Extract the [x, y] coordinate from the center of the cell holding the provided text.  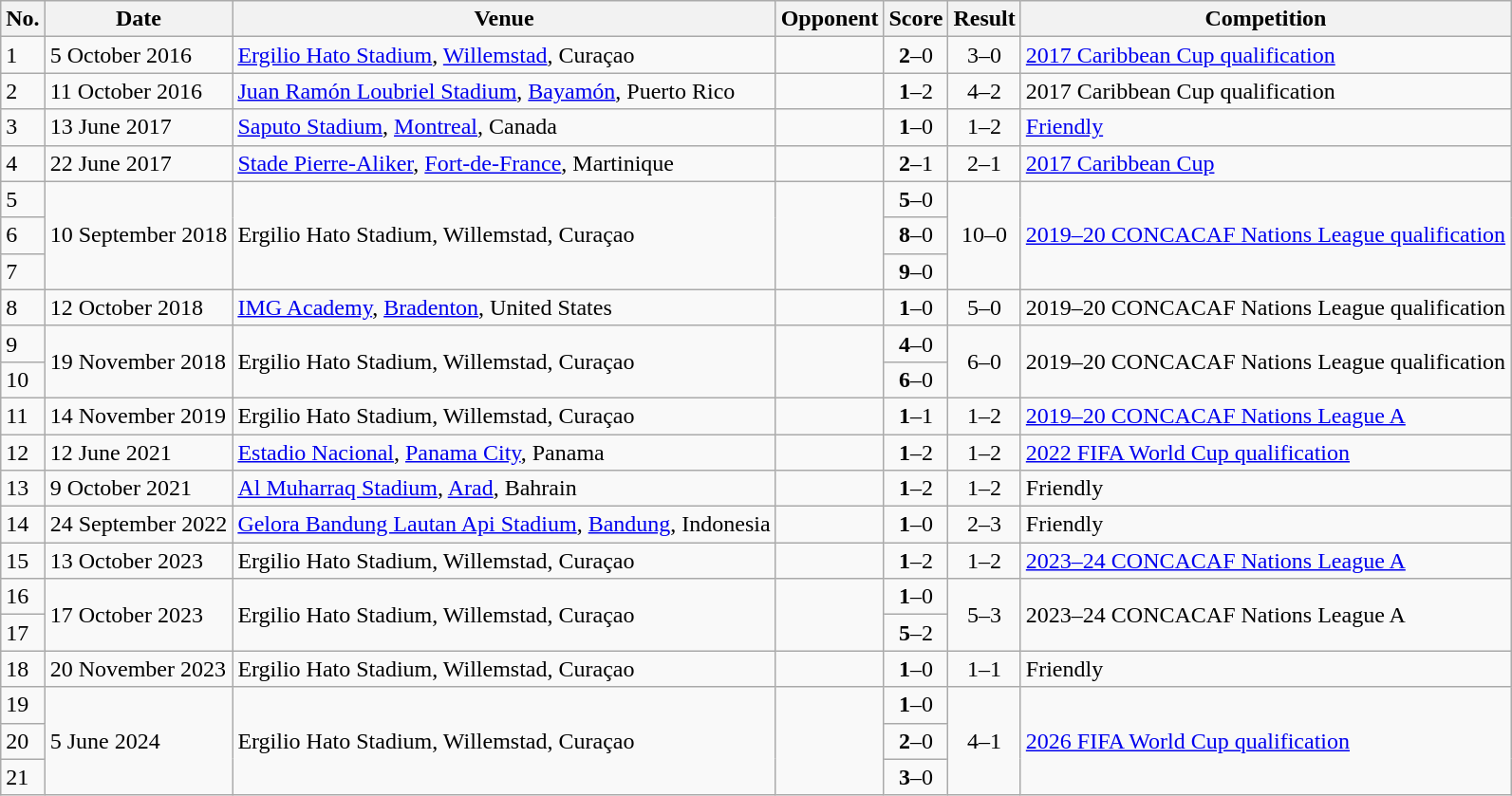
10 September 2018 [139, 235]
Result [984, 19]
Venue [504, 19]
4–2 [984, 91]
6 [23, 235]
11 [23, 416]
14 [23, 525]
7 [23, 271]
19 November 2018 [139, 361]
Saputo Stadium, Montreal, Canada [504, 127]
IMG Academy, Bradenton, United States [504, 307]
10–0 [984, 235]
17 [23, 633]
5 October 2016 [139, 55]
22 June 2017 [139, 163]
9 [23, 343]
Stade Pierre-Aliker, Fort-de-France, Martinique [504, 163]
9 October 2021 [139, 489]
4 [23, 163]
9–0 [916, 271]
2 [23, 91]
10 [23, 379]
4–0 [916, 343]
13 [23, 489]
2026 FIFA World Cup qualification [1265, 741]
Opponent [830, 19]
2–3 [984, 525]
12 October 2018 [139, 307]
Al Muharraq Stadium, Arad, Bahrain [504, 489]
8 [23, 307]
19 [23, 705]
2019–20 CONCACAF Nations League A [1265, 416]
8–0 [916, 235]
12 June 2021 [139, 453]
Gelora Bandung Lautan Api Stadium, Bandung, Indonesia [504, 525]
5–3 [984, 615]
14 November 2019 [139, 416]
16 [23, 597]
2022 FIFA World Cup qualification [1265, 453]
13 October 2023 [139, 561]
Competition [1265, 19]
21 [23, 777]
20 November 2023 [139, 669]
1 [23, 55]
17 October 2023 [139, 615]
13 June 2017 [139, 127]
20 [23, 741]
18 [23, 669]
2017 Caribbean Cup [1265, 163]
Estadio Nacional, Panama City, Panama [504, 453]
5–2 [916, 633]
3 [23, 127]
11 October 2016 [139, 91]
5 June 2024 [139, 741]
Juan Ramón Loubriel Stadium, Bayamón, Puerto Rico [504, 91]
5 [23, 199]
15 [23, 561]
Date [139, 19]
4–1 [984, 741]
No. [23, 19]
Score [916, 19]
24 September 2022 [139, 525]
12 [23, 453]
